Identify which cell holds the provided text, then report its [x, y] central coordinate. 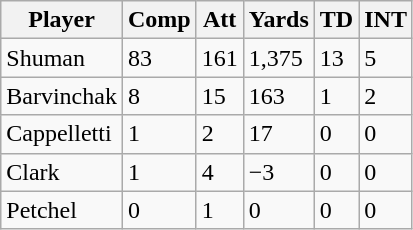
Yards [278, 20]
Att [220, 20]
Barvinchak [62, 96]
17 [278, 134]
−3 [278, 172]
83 [159, 58]
4 [220, 172]
Cappelletti [62, 134]
Shuman [62, 58]
5 [386, 58]
INT [386, 20]
1,375 [278, 58]
13 [336, 58]
161 [220, 58]
Clark [62, 172]
8 [159, 96]
Petchel [62, 210]
163 [278, 96]
Player [62, 20]
Comp [159, 20]
15 [220, 96]
TD [336, 20]
